Output the [x, y] coordinate of the center of the cell containing the given text.  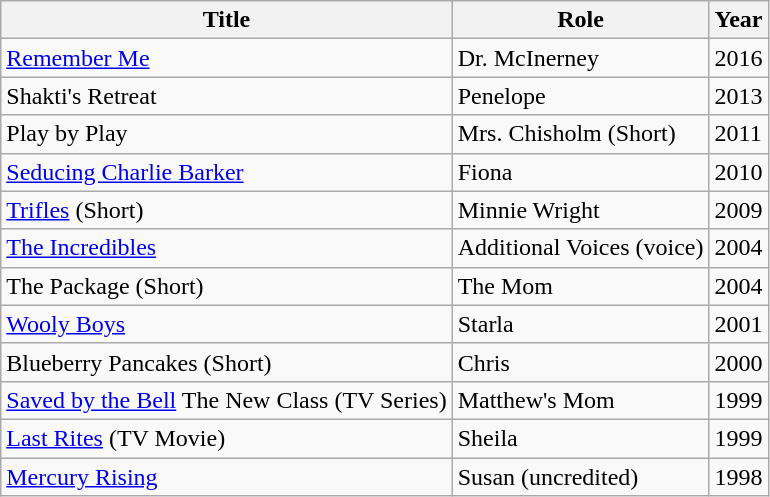
Susan (uncredited) [580, 477]
The Mom [580, 286]
2000 [738, 362]
Mrs. Chisholm (Short) [580, 134]
Last Rites (TV Movie) [226, 438]
Starla [580, 324]
2009 [738, 210]
The Package (Short) [226, 286]
Saved by the Bell The New Class (TV Series) [226, 400]
Year [738, 20]
Seducing Charlie Barker [226, 172]
Additional Voices (voice) [580, 248]
Role [580, 20]
2011 [738, 134]
Shakti's Retreat [226, 96]
Chris [580, 362]
Sheila [580, 438]
2016 [738, 58]
The Incredibles [226, 248]
Minnie Wright [580, 210]
Matthew's Mom [580, 400]
Fiona [580, 172]
Wooly Boys [226, 324]
Blueberry Pancakes (Short) [226, 362]
2010 [738, 172]
Remember Me [226, 58]
Play by Play [226, 134]
2013 [738, 96]
2001 [738, 324]
Title [226, 20]
1998 [738, 477]
Mercury Rising [226, 477]
Trifles (Short) [226, 210]
Dr. McInerney [580, 58]
Penelope [580, 96]
